Determine the [X, Y] coordinate at the center of the cell enclosing the given text.  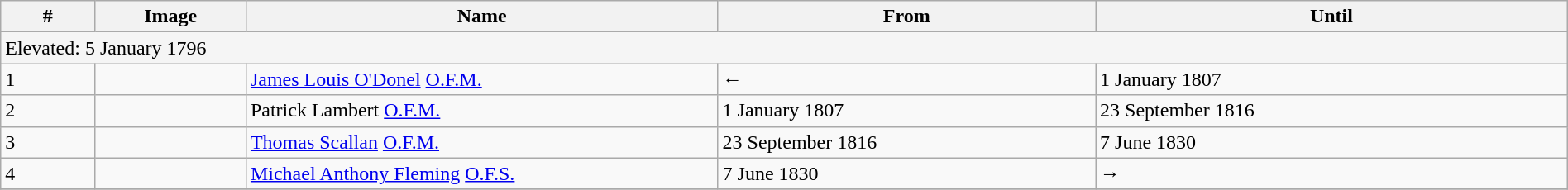
1 [48, 79]
# [48, 17]
Until [1331, 17]
From [906, 17]
Name [481, 17]
→ [1331, 173]
Elevated: 5 January 1796 [784, 48]
3 [48, 142]
Patrick Lambert O.F.M. [481, 111]
4 [48, 173]
← [906, 79]
James Louis O'Donel O.F.M. [481, 79]
Image [170, 17]
Thomas Scallan O.F.M. [481, 142]
Michael Anthony Fleming O.F.S. [481, 173]
2 [48, 111]
